Detect which cell encompasses the target text, then output its [X, Y] center coordinate. 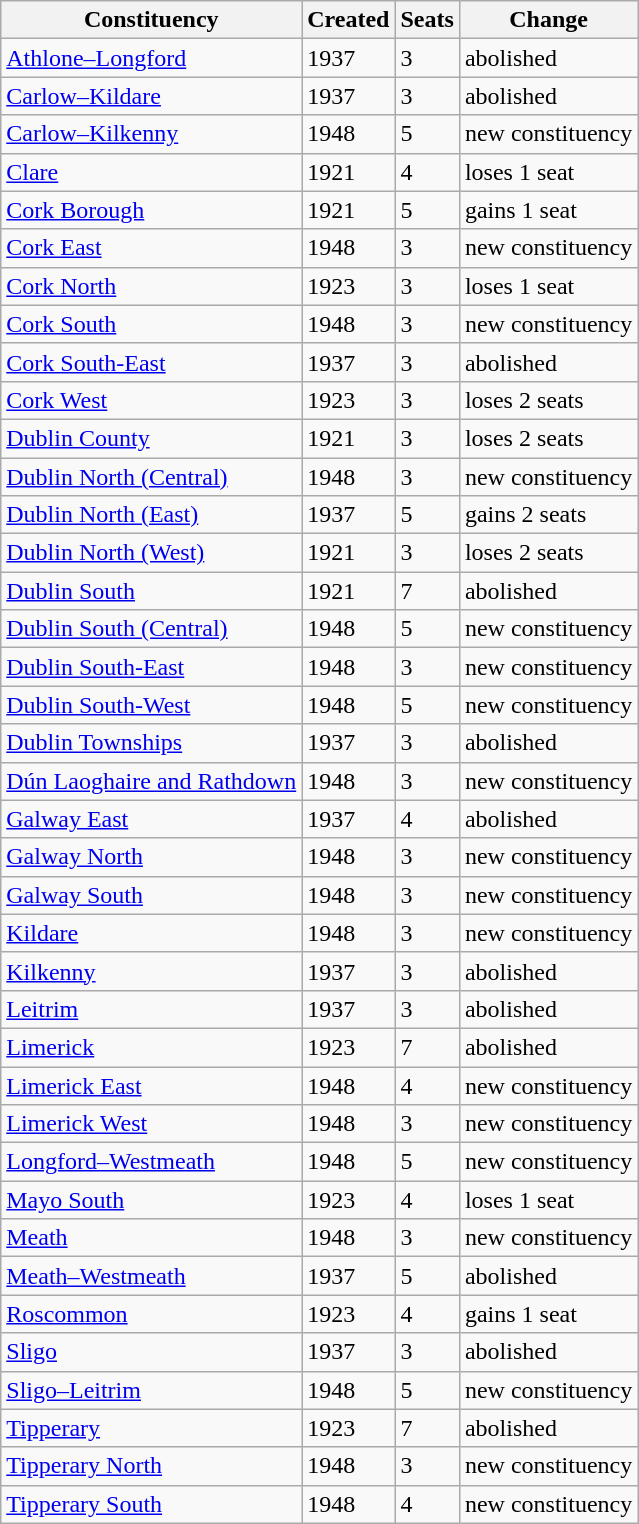
Change [548, 20]
Galway South [152, 895]
Dublin North (East) [152, 515]
Galway East [152, 819]
Mayo South [152, 1200]
Cork Borough [152, 210]
Dublin County [152, 438]
Cork North [152, 286]
Athlone–Longford [152, 58]
Dublin South (Central) [152, 629]
Dublin South-West [152, 705]
Kilkenny [152, 971]
gains 2 seats [548, 515]
Sligo [152, 1352]
Dublin North (West) [152, 553]
Tipperary [152, 1428]
Meath [152, 1238]
Leitrim [152, 1009]
Tipperary South [152, 1504]
Cork South [152, 324]
Dublin Townships [152, 743]
Constituency [152, 20]
Dublin South [152, 591]
Created [348, 20]
Kildare [152, 933]
Limerick East [152, 1085]
Limerick [152, 1047]
Cork South-East [152, 362]
Roscommon [152, 1314]
Tipperary North [152, 1466]
Meath–Westmeath [152, 1276]
Galway North [152, 857]
Seats [427, 20]
Sligo–Leitrim [152, 1390]
Clare [152, 172]
Limerick West [152, 1124]
Carlow–Kildare [152, 96]
Dublin South-East [152, 667]
Longford–Westmeath [152, 1162]
Dún Laoghaire and Rathdown [152, 781]
Dublin North (Central) [152, 477]
Cork West [152, 400]
Carlow–Kilkenny [152, 134]
Cork East [152, 248]
